Search for the cell housing the specified text and yield its (X, Y) center coordinate. 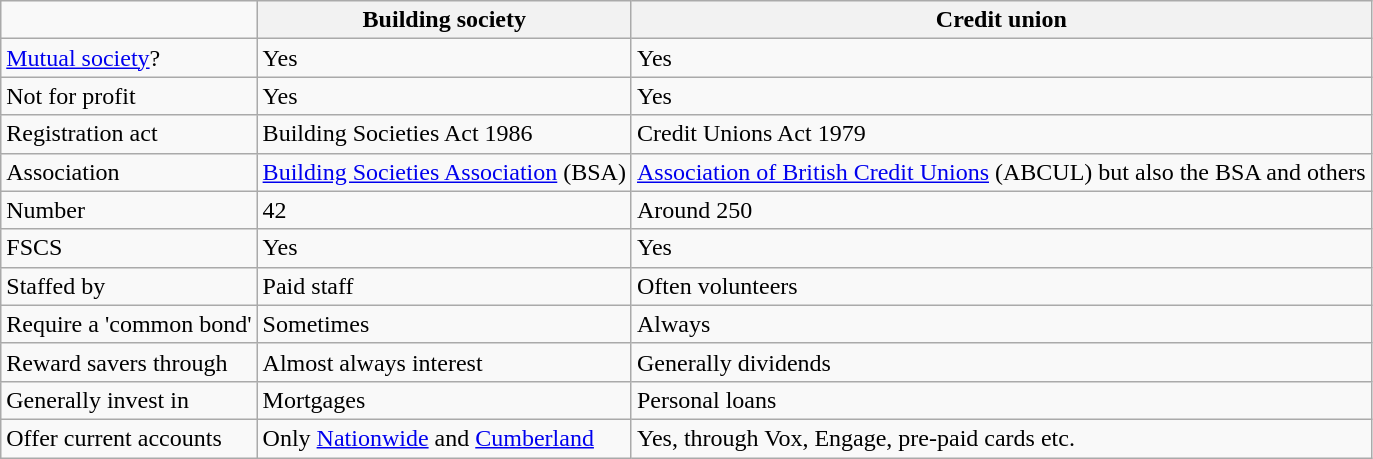
Almost always interest (444, 362)
Credit union (1001, 20)
Generally dividends (1001, 362)
Often volunteers (1001, 286)
FSCS (129, 248)
Offer current accounts (129, 438)
Around 250 (1001, 210)
Not for profit (129, 96)
Association (129, 172)
Number (129, 210)
Always (1001, 324)
Building society (444, 20)
Building Societies Act 1986 (444, 134)
Yes, through Vox, Engage, pre-paid cards etc. (1001, 438)
Reward savers through (129, 362)
42 (444, 210)
Registration act (129, 134)
Mutual society? (129, 58)
Only Nationwide and Cumberland (444, 438)
Personal loans (1001, 400)
Staffed by (129, 286)
Credit Unions Act 1979 (1001, 134)
Association of British Credit Unions (ABCUL) but also the BSA and others (1001, 172)
Building Societies Association (BSA) (444, 172)
Require a 'common bond' (129, 324)
Generally invest in (129, 400)
Paid staff (444, 286)
Mortgages (444, 400)
Sometimes (444, 324)
